Capture the cell that displays the provided text and extract its [X, Y] central coordinate. 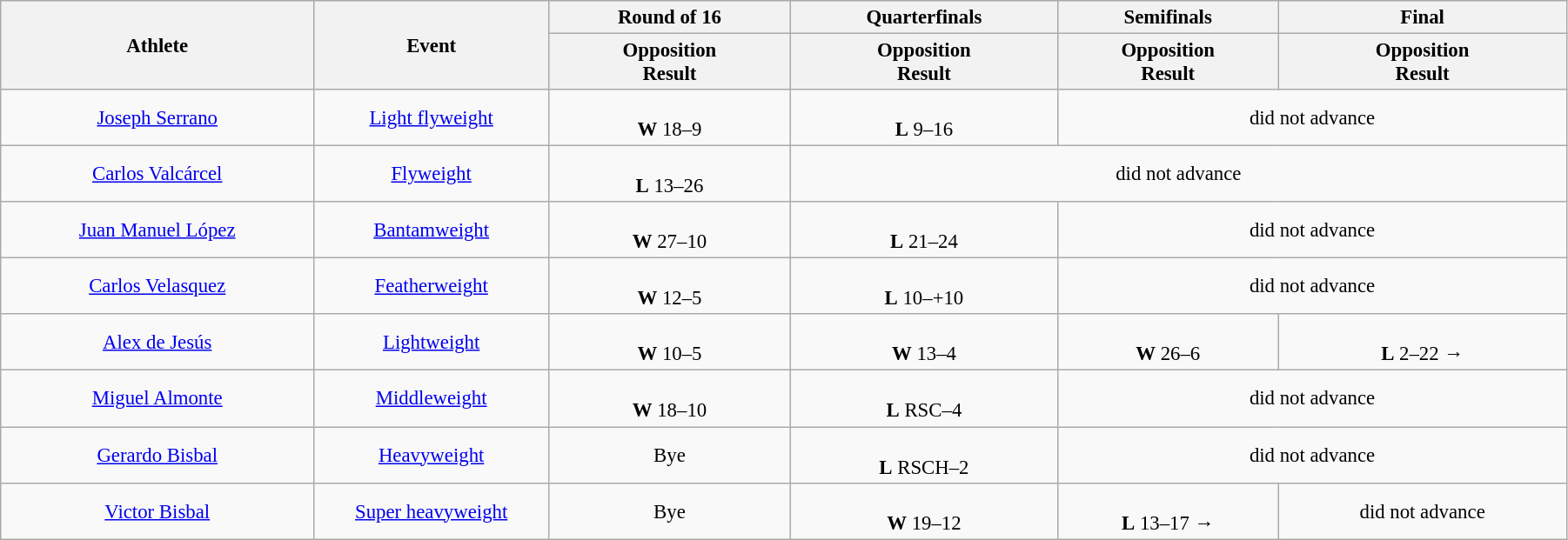
L 9–16 [924, 118]
Athlete [157, 45]
L RSC–4 [924, 398]
Quarterfinals [924, 17]
Victor Bisbal [157, 511]
Middleweight [432, 398]
Final [1423, 17]
Lightweight [432, 343]
W 19–12 [924, 511]
W 18–10 [670, 398]
W 13–4 [924, 343]
W 18–9 [670, 118]
Bantamweight [432, 230]
L 2–22 → [1423, 343]
L RSCH–2 [924, 456]
Round of 16 [670, 17]
W 10–5 [670, 343]
Semifinals [1168, 17]
W 12–5 [670, 287]
Super heavyweight [432, 511]
Carlos Valcárcel [157, 174]
Miguel Almonte [157, 398]
L 10–+10 [924, 287]
Light flyweight [432, 118]
Event [432, 45]
W 26–6 [1168, 343]
Joseph Serrano [157, 118]
Gerardo Bisbal [157, 456]
L 13–26 [670, 174]
L 21–24 [924, 230]
Alex de Jesús [157, 343]
L 13–17 → [1168, 511]
Featherweight [432, 287]
Carlos Velasquez [157, 287]
Heavyweight [432, 456]
Juan Manuel López [157, 230]
W 27–10 [670, 230]
Flyweight [432, 174]
